Search for the cell housing the specified text and yield its [x, y] center coordinate. 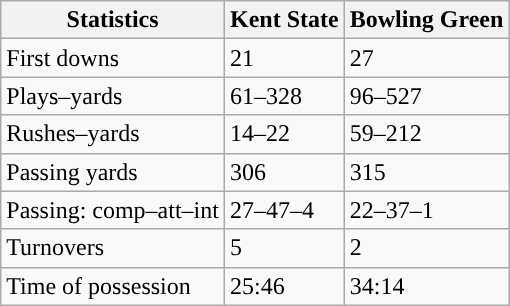
315 [426, 172]
96–527 [426, 96]
Statistics [113, 20]
Bowling Green [426, 20]
Passing: comp–att–int [113, 210]
61–328 [284, 96]
Kent State [284, 20]
Plays–yards [113, 96]
Rushes–yards [113, 134]
Turnovers [113, 248]
22–37–1 [426, 210]
59–212 [426, 134]
First downs [113, 58]
27–47–4 [284, 210]
5 [284, 248]
306 [284, 172]
34:14 [426, 286]
Time of possession [113, 286]
14–22 [284, 134]
21 [284, 58]
2 [426, 248]
25:46 [284, 286]
Passing yards [113, 172]
27 [426, 58]
